Search for the cell housing the specified text and yield its [x, y] center coordinate. 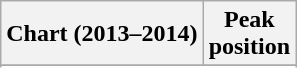
Chart (2013–2014) [102, 34]
Peakposition [249, 34]
